Detect which cell encompasses the target text, then output its [X, Y] center coordinate. 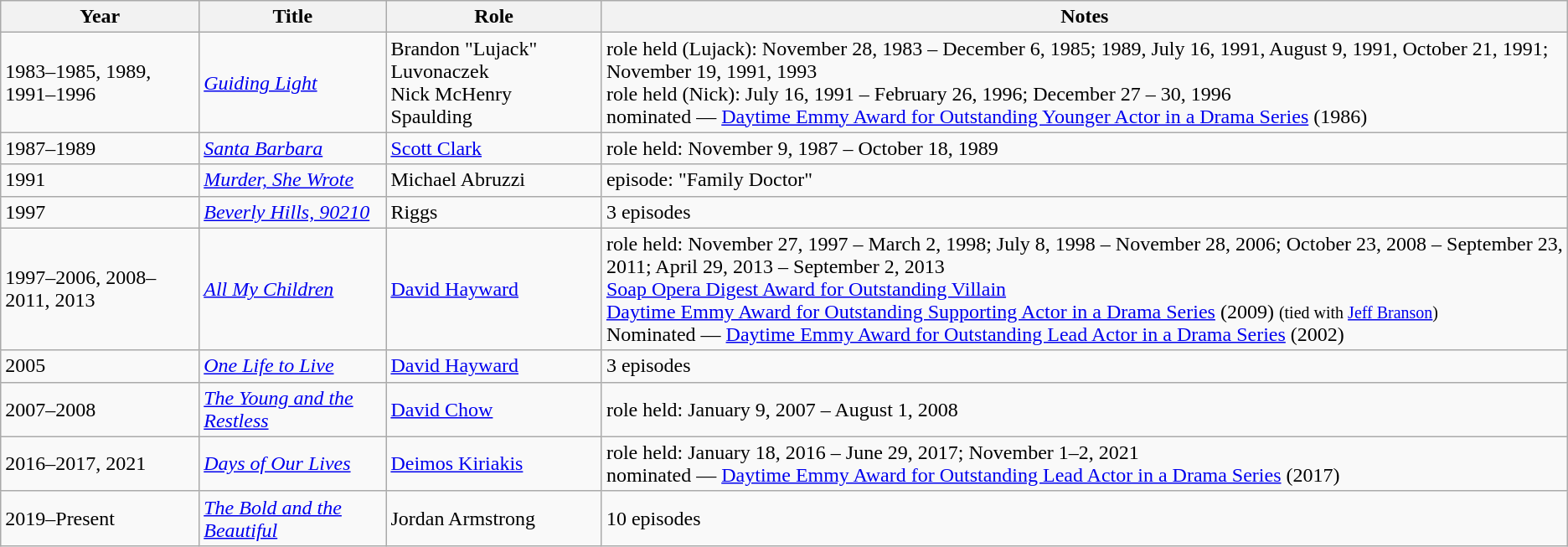
Jordan Armstrong [494, 518]
role held: November 9, 1987 – October 18, 1989 [1084, 148]
David Chow [494, 409]
role held: January 18, 2016 – June 29, 2017; November 1–2, 2021 nominated — Daytime Emmy Award for Outstanding Lead Actor in a Drama Series (2017) [1084, 464]
2007–2008 [101, 409]
The Young and the Restless [293, 409]
Riggs [494, 212]
1991 [101, 180]
2019–Present [101, 518]
Year [101, 17]
Brandon "Lujack" Luvonaczek Nick McHenry Spaulding [494, 82]
All My Children [293, 289]
1987–1989 [101, 148]
2005 [101, 366]
10 episodes [1084, 518]
Scott Clark [494, 148]
Murder, She Wrote [293, 180]
1983–1985, 1989, 1991–1996 [101, 82]
Days of Our Lives [293, 464]
2016–2017, 2021 [101, 464]
One Life to Live [293, 366]
episode: "Family Doctor" [1084, 180]
Beverly Hills, 90210 [293, 212]
Role [494, 17]
Santa Barbara [293, 148]
Notes [1084, 17]
Title [293, 17]
The Bold and the Beautiful [293, 518]
Deimos Kiriakis [494, 464]
role held: January 9, 2007 – August 1, 2008 [1084, 409]
Michael Abruzzi [494, 180]
Guiding Light [293, 82]
1997 [101, 212]
1997–2006, 2008–2011, 2013 [101, 289]
